Detect which cell encompasses the target text, then output its (x, y) center coordinate. 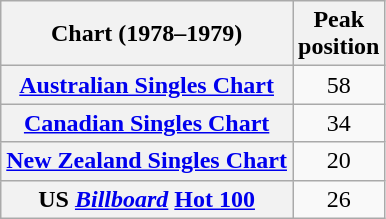
Canadian Singles Chart (147, 123)
26 (338, 199)
34 (338, 123)
US Billboard Hot 100 (147, 199)
Peakposition (338, 34)
Chart (1978–1979) (147, 34)
20 (338, 161)
New Zealand Singles Chart (147, 161)
Australian Singles Chart (147, 85)
58 (338, 85)
